Determine the (X, Y) coordinate at the center of the cell enclosing the given text.  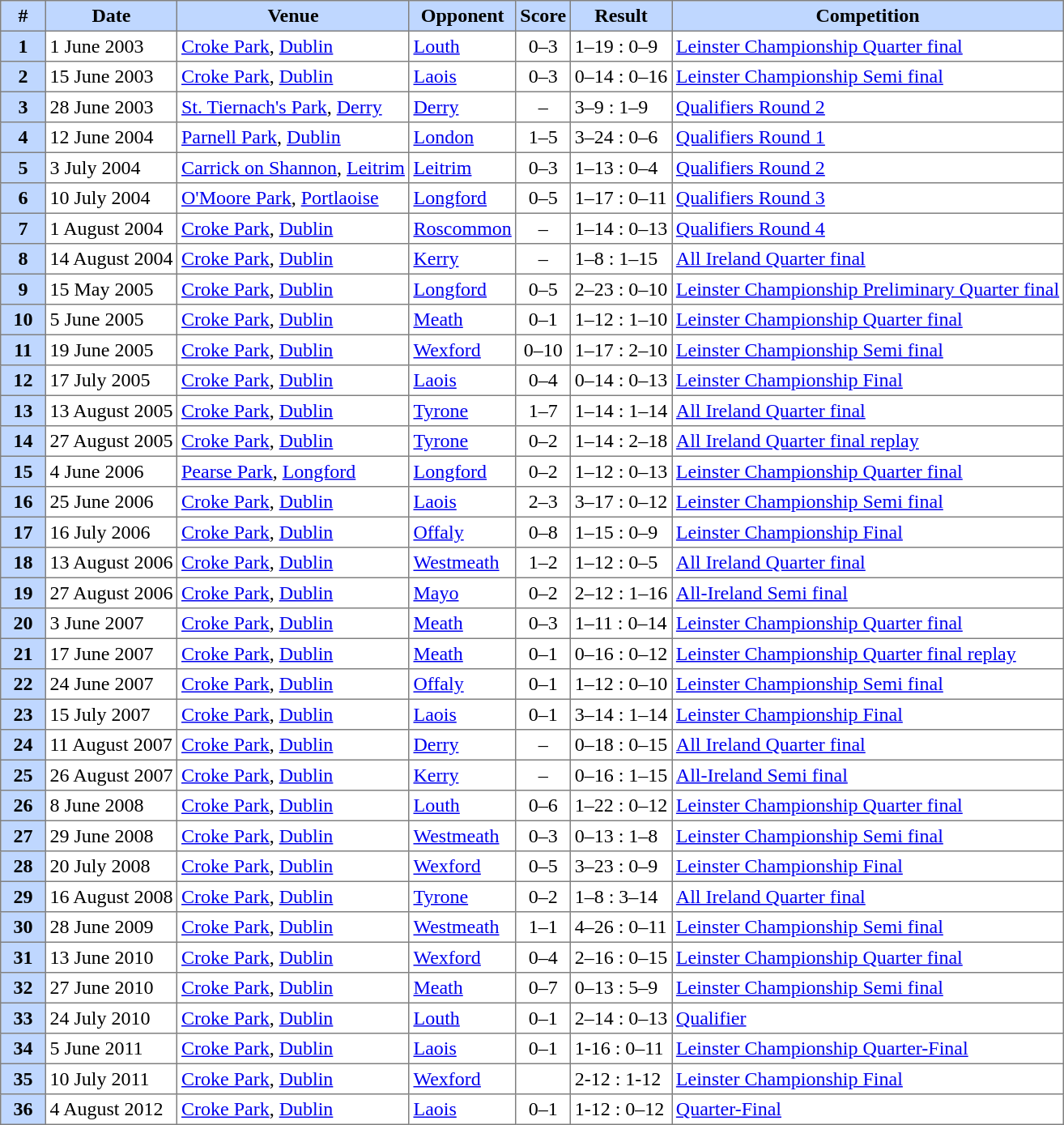
Opponent (462, 16)
4 (23, 138)
2–3 (543, 502)
1–8 : 3–14 (620, 897)
2 (23, 77)
17 July 2005 (112, 381)
28 (23, 867)
2–16 : 0–15 (620, 957)
24 (23, 745)
16 August 2008 (112, 897)
Leinster Championship Quarter final replay (868, 654)
30 (23, 927)
London (462, 138)
1–11 : 0–14 (620, 624)
Roscommon (462, 228)
10 (23, 320)
32 (23, 988)
21 (23, 654)
1–22 : 0–12 (620, 806)
0–8 (543, 532)
0–14 : 0–16 (620, 77)
29 (23, 897)
23 (23, 714)
1–14 : 2–18 (620, 441)
5 (23, 168)
O'Moore Park, Portlaoise (293, 198)
1–1 (543, 927)
10 July 2004 (112, 198)
5 June 2011 (112, 1049)
2–12 : 1–16 (620, 593)
19 June 2005 (112, 350)
3 July 2004 (112, 168)
3–14 : 1–14 (620, 714)
1–12 : 0–5 (620, 563)
16 (23, 502)
1–13 : 0–4 (620, 168)
8 June 2008 (112, 806)
6 (23, 198)
15 (23, 471)
19 (23, 593)
3–9 : 1–9 (620, 107)
1–12 : 0–13 (620, 471)
1–2 (543, 563)
Score (543, 16)
33 (23, 1018)
St. Tiernach's Park, Derry (293, 107)
1–12 : 0–10 (620, 684)
# (23, 16)
7 (23, 228)
Leinster Championship Preliminary Quarter final (868, 289)
Mayo (462, 593)
1–15 : 0–9 (620, 532)
0–6 (543, 806)
0–13 : 1–8 (620, 836)
13 August 2005 (112, 411)
14 (23, 441)
3 (23, 107)
18 (23, 563)
28 June 2009 (112, 927)
36 (23, 1110)
27 August 2006 (112, 593)
Qualifier (868, 1018)
1–8 : 1–15 (620, 259)
9 (23, 289)
28 June 2003 (112, 107)
2–14 : 0–13 (620, 1018)
27 June 2010 (112, 988)
25 June 2006 (112, 502)
15 May 2005 (112, 289)
1–14 : 1–14 (620, 411)
20 (23, 624)
All Ireland Quarter final replay (868, 441)
1–14 : 0–13 (620, 228)
Venue (293, 16)
3 June 2007 (112, 624)
31 (23, 957)
35 (23, 1079)
1–17 : 0–11 (620, 198)
16 July 2006 (112, 532)
34 (23, 1049)
Pearse Park, Longford (293, 471)
0–14 : 0–13 (620, 381)
Leitrim (462, 168)
1–7 (543, 411)
1-16 : 0–11 (620, 1049)
1–19 : 0–9 (620, 46)
14 August 2004 (112, 259)
5 June 2005 (112, 320)
26 August 2007 (112, 775)
Leinster Championship Quarter-Final (868, 1049)
2–23 : 0–10 (620, 289)
Quarter-Final (868, 1110)
15 July 2007 (112, 714)
15 June 2003 (112, 77)
Result (620, 16)
Qualifiers Round 3 (868, 198)
1 August 2004 (112, 228)
0–7 (543, 988)
26 (23, 806)
1–12 : 1–10 (620, 320)
25 (23, 775)
10 July 2011 (112, 1079)
1 June 2003 (112, 46)
13 (23, 411)
8 (23, 259)
24 June 2007 (112, 684)
27 August 2005 (112, 441)
0–18 : 0–15 (620, 745)
22 (23, 684)
Qualifiers Round 1 (868, 138)
2-12 : 1-12 (620, 1079)
29 June 2008 (112, 836)
Competition (868, 16)
0–16 : 1–15 (620, 775)
Date (112, 16)
4–26 : 0–11 (620, 927)
0–10 (543, 350)
0–16 : 0–12 (620, 654)
11 August 2007 (112, 745)
13 August 2006 (112, 563)
1-12 : 0–12 (620, 1110)
3–23 : 0–9 (620, 867)
4 June 2006 (112, 471)
12 June 2004 (112, 138)
Carrick on Shannon, Leitrim (293, 168)
11 (23, 350)
24 July 2010 (112, 1018)
20 July 2008 (112, 867)
3–24 : 0–6 (620, 138)
3–17 : 0–12 (620, 502)
13 June 2010 (112, 957)
17 (23, 532)
17 June 2007 (112, 654)
1–17 : 2–10 (620, 350)
4 August 2012 (112, 1110)
1–5 (543, 138)
27 (23, 836)
12 (23, 381)
Qualifiers Round 4 (868, 228)
Parnell Park, Dublin (293, 138)
1 (23, 46)
0–13 : 5–9 (620, 988)
